Provide the (x, y) coordinate of the cell's center where the given text is located.  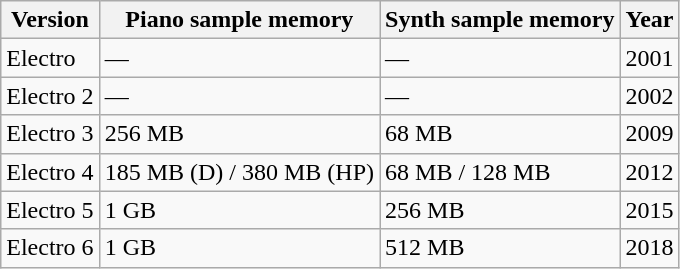
512 MB (500, 248)
Electro 4 (50, 172)
Electro 5 (50, 210)
Synth sample memory (500, 20)
Electro 6 (50, 248)
2012 (650, 172)
2001 (650, 58)
Electro 3 (50, 134)
Year (650, 20)
2009 (650, 134)
185 MB (D) / 380 MB (HP) (239, 172)
2018 (650, 248)
Electro 2 (50, 96)
Piano sample memory (239, 20)
68 MB (500, 134)
2002 (650, 96)
Electro (50, 58)
2015 (650, 210)
68 MB / 128 MB (500, 172)
Version (50, 20)
